Output the [X, Y] coordinate of the center of the cell containing the given text.  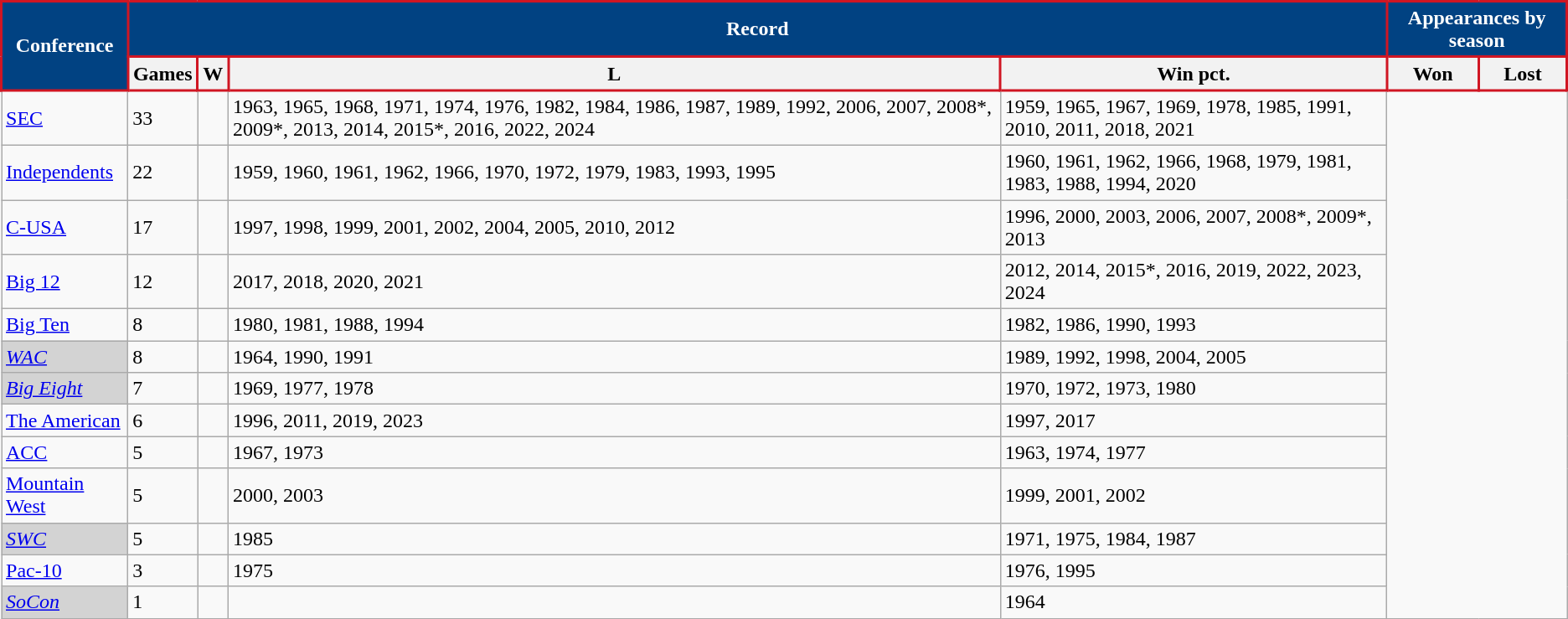
SWC [65, 539]
1970, 1972, 1973, 1980 [1194, 389]
33 [162, 118]
17 [162, 226]
The American [65, 420]
1976, 1995 [1194, 570]
WAC [65, 357]
1963, 1965, 1968, 1971, 1974, 1976, 1982, 1984, 1986, 1987, 1989, 1992, 2006, 2007, 2008*, 2009*, 2013, 2014, 2015*, 2016, 2022, 2024 [614, 118]
Pac-10 [65, 570]
SoCon [65, 602]
2000, 2003 [614, 496]
Big Eight [65, 389]
1996, 2011, 2019, 2023 [614, 420]
1960, 1961, 1962, 1966, 1968, 1979, 1981, 1983, 1988, 1994, 2020 [1194, 173]
Record [757, 30]
Conference [65, 46]
1997, 2017 [1194, 420]
1989, 1992, 1998, 2004, 2005 [1194, 357]
6 [162, 420]
1999, 2001, 2002 [1194, 496]
Independents [65, 173]
1975 [614, 570]
W [213, 74]
12 [162, 281]
Big 12 [65, 281]
1997, 1998, 1999, 2001, 2002, 2004, 2005, 2010, 2012 [614, 226]
2012, 2014, 2015*, 2016, 2019, 2022, 2023, 2024 [1194, 281]
1971, 1975, 1984, 1987 [1194, 539]
1 [162, 602]
1985 [614, 539]
Big Ten [65, 325]
1969, 1977, 1978 [614, 389]
1996, 2000, 2003, 2006, 2007, 2008*, 2009*, 2013 [1194, 226]
1964 [1194, 602]
SEC [65, 118]
L [614, 74]
1959, 1965, 1967, 1969, 1978, 1985, 1991, 2010, 2011, 2018, 2021 [1194, 118]
7 [162, 389]
3 [162, 570]
Mountain West [65, 496]
C-USA [65, 226]
1980, 1981, 1988, 1994 [614, 325]
1982, 1986, 1990, 1993 [1194, 325]
2017, 2018, 2020, 2021 [614, 281]
Won [1433, 74]
Win pct. [1194, 74]
22 [162, 173]
Appearances by season [1478, 30]
1963, 1974, 1977 [1194, 452]
1967, 1973 [614, 452]
ACC [65, 452]
Games [162, 74]
1959, 1960, 1961, 1962, 1966, 1970, 1972, 1979, 1983, 1993, 1995 [614, 173]
1964, 1990, 1991 [614, 357]
Lost [1523, 74]
